Find where the given text appears and provide that cell's center as [x, y] coordinate. 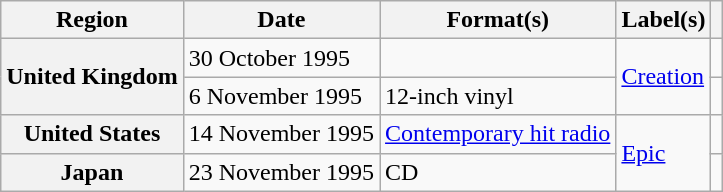
30 October 1995 [281, 58]
6 November 1995 [281, 96]
United Kingdom [92, 77]
Label(s) [664, 20]
14 November 1995 [281, 134]
Creation [664, 77]
Date [281, 20]
United States [92, 134]
Format(s) [498, 20]
Region [92, 20]
CD [498, 172]
23 November 1995 [281, 172]
Japan [92, 172]
Epic [664, 153]
12-inch vinyl [498, 96]
Contemporary hit radio [498, 134]
